Extract the (x, y) coordinate from the center of the cell holding the provided text.  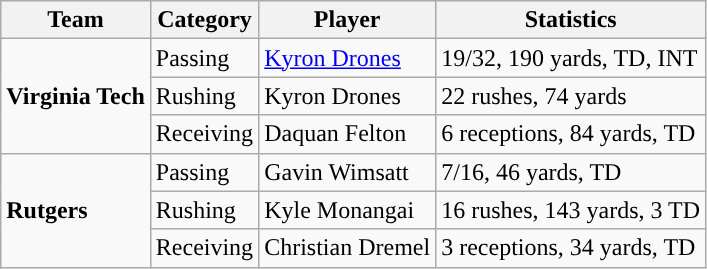
Player (348, 20)
Daquan Felton (348, 134)
Category (204, 20)
16 rushes, 143 yards, 3 TD (571, 210)
3 receptions, 34 yards, TD (571, 248)
Statistics (571, 20)
Rutgers (76, 210)
Christian Dremel (348, 248)
19/32, 190 yards, TD, INT (571, 58)
Kyle Monangai (348, 210)
6 receptions, 84 yards, TD (571, 134)
7/16, 46 yards, TD (571, 172)
Team (76, 20)
22 rushes, 74 yards (571, 96)
Virginia Tech (76, 96)
Gavin Wimsatt (348, 172)
